Identify which cell holds the provided text, then report its (X, Y) central coordinate. 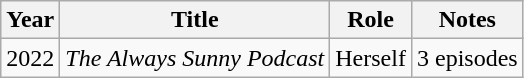
Title (195, 20)
3 episodes (467, 58)
Role (371, 20)
2022 (30, 58)
The Always Sunny Podcast (195, 58)
Herself (371, 58)
Year (30, 20)
Notes (467, 20)
